Output the [x, y] coordinate of the center of the cell containing the given text.  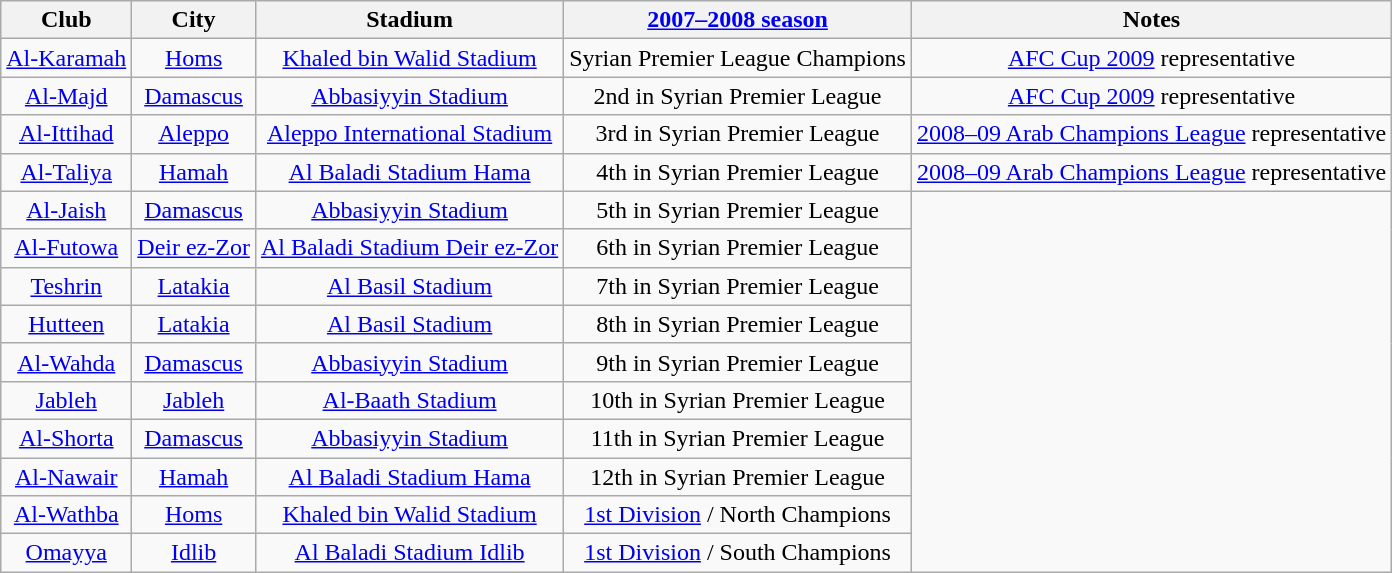
10th in Syrian Premier League [738, 400]
Omayya [66, 553]
2007–2008 season [738, 20]
11th in Syrian Premier League [738, 438]
6th in Syrian Premier League [738, 248]
Hutteen [66, 324]
Idlib [194, 553]
12th in Syrian Premier League [738, 477]
1st Division / South Champions [738, 553]
5th in Syrian Premier League [738, 210]
Club [66, 20]
Al Baladi Stadium Idlib [409, 553]
Al-Ittihad [66, 134]
Al-Wahda [66, 362]
Al-Taliya [66, 172]
Notes [1151, 20]
Syrian Premier League Champions [738, 58]
Al-Shorta [66, 438]
Aleppo International Stadium [409, 134]
Al-Baath Stadium [409, 400]
City [194, 20]
3rd in Syrian Premier League [738, 134]
Al-Karamah [66, 58]
Al-Wathba [66, 515]
Teshrin [66, 286]
9th in Syrian Premier League [738, 362]
Al Baladi Stadium Deir ez-Zor [409, 248]
Al-Majd [66, 96]
Al-Jaish [66, 210]
7th in Syrian Premier League [738, 286]
Stadium [409, 20]
2nd in Syrian Premier League [738, 96]
Al-Nawair [66, 477]
Aleppo [194, 134]
Deir ez-Zor [194, 248]
1st Division / North Champions [738, 515]
8th in Syrian Premier League [738, 324]
4th in Syrian Premier League [738, 172]
Al-Futowa [66, 248]
